Locate the cell with the specified text and output its (x, y) center coordinate. 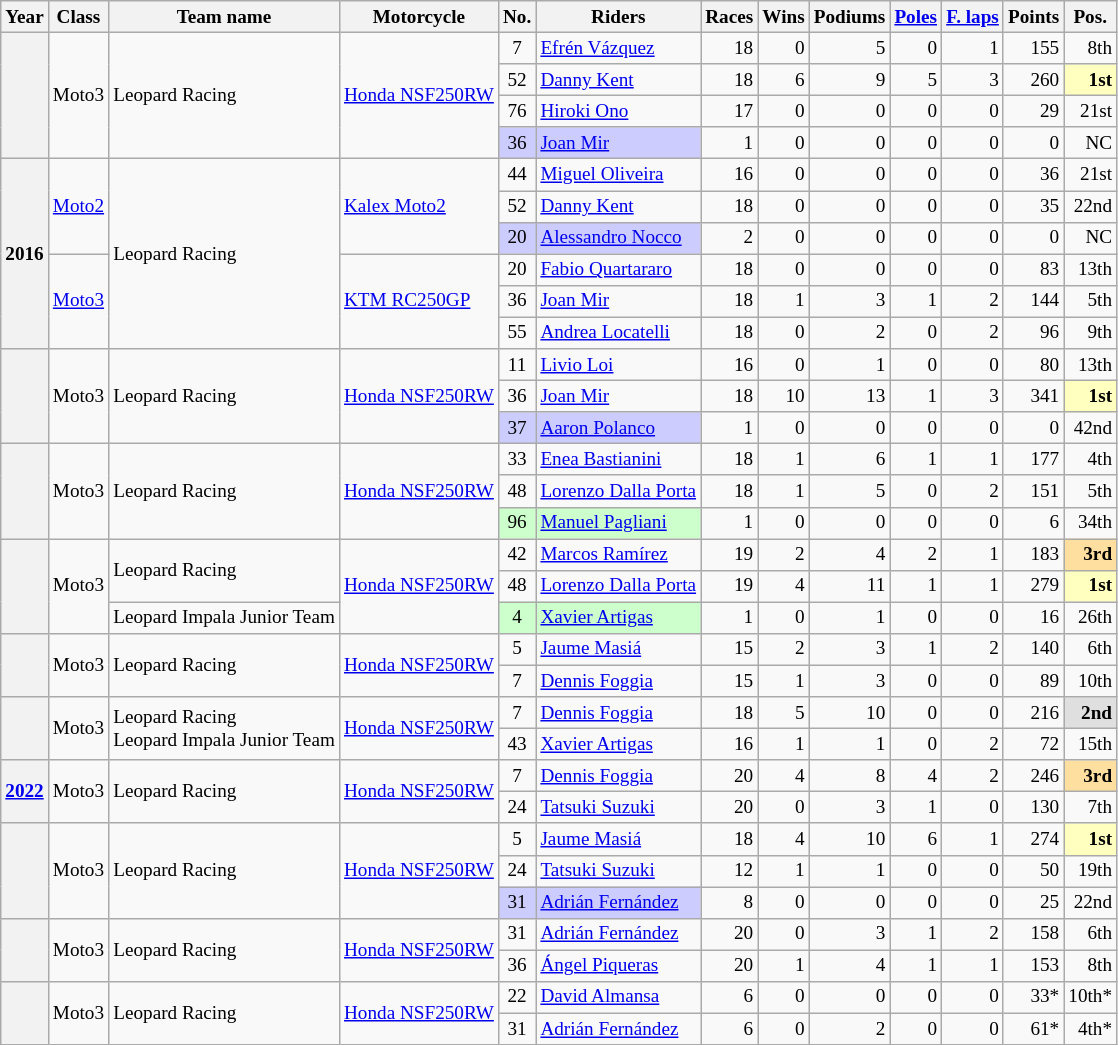
177 (1033, 460)
Races (730, 17)
Andrea Locatelli (618, 333)
246 (1033, 776)
No. (516, 17)
Efrén Vázquez (618, 48)
50 (1033, 871)
Pos. (1090, 17)
130 (1033, 808)
29 (1033, 111)
13 (850, 396)
144 (1033, 301)
22 (516, 997)
33* (1033, 997)
Ángel Piqueras (618, 966)
Team name (224, 17)
Year (25, 17)
F. laps (973, 17)
David Almansa (618, 997)
158 (1033, 934)
140 (1033, 649)
274 (1033, 839)
216 (1033, 713)
26th (1090, 618)
Kalex Moto2 (418, 206)
155 (1033, 48)
279 (1033, 586)
183 (1033, 554)
61* (1033, 1029)
Leopard RacingLeopard Impala Junior Team (224, 728)
17 (730, 111)
KTM RC250GP (418, 302)
Manuel Pagliani (618, 523)
Wins (784, 17)
Poles (916, 17)
35 (1033, 206)
83 (1033, 270)
2016 (25, 254)
42 (516, 554)
55 (516, 333)
Points (1033, 17)
Enea Bastianini (618, 460)
Alessandro Nocco (618, 238)
Hiroki Ono (618, 111)
89 (1033, 681)
2022 (25, 792)
Fabio Quartararo (618, 270)
34th (1090, 523)
260 (1033, 80)
44 (516, 175)
15th (1090, 744)
42nd (1090, 428)
10th* (1090, 997)
Marcos Ramírez (618, 554)
19th (1090, 871)
76 (516, 111)
43 (516, 744)
Miguel Oliveira (618, 175)
37 (516, 428)
153 (1033, 966)
Aaron Polanco (618, 428)
9 (850, 80)
Riders (618, 17)
341 (1033, 396)
9th (1090, 333)
151 (1033, 491)
Class (78, 17)
Moto2 (78, 206)
10th (1090, 681)
4th (1090, 460)
Livio Loi (618, 365)
72 (1033, 744)
Motorcycle (418, 17)
33 (516, 460)
12 (730, 871)
80 (1033, 365)
7th (1090, 808)
Podiums (850, 17)
4th* (1090, 1029)
25 (1033, 902)
2nd (1090, 713)
Leopard Impala Junior Team (224, 618)
